Extract the [X, Y] coordinate from the center of the cell holding the provided text.  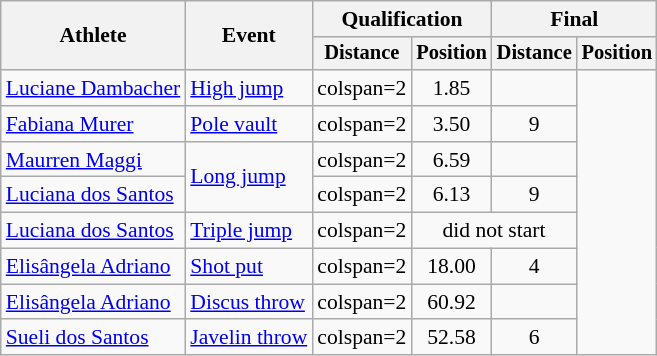
4 [534, 267]
Discus throw [248, 302]
Final [574, 19]
6.13 [451, 195]
Long jump [248, 178]
6 [534, 338]
18.00 [451, 267]
Luciane Dambacher [94, 88]
3.50 [451, 124]
60.92 [451, 302]
Event [248, 36]
did not start [494, 231]
High jump [248, 88]
Maurren Maggi [94, 160]
52.58 [451, 338]
Shot put [248, 267]
Triple jump [248, 231]
Sueli dos Santos [94, 338]
Athlete [94, 36]
Javelin throw [248, 338]
1.85 [451, 88]
Pole vault [248, 124]
6.59 [451, 160]
Qualification [402, 19]
Fabiana Murer [94, 124]
